Return the [x, y] coordinate for the center point of the cell that contains the specified text.  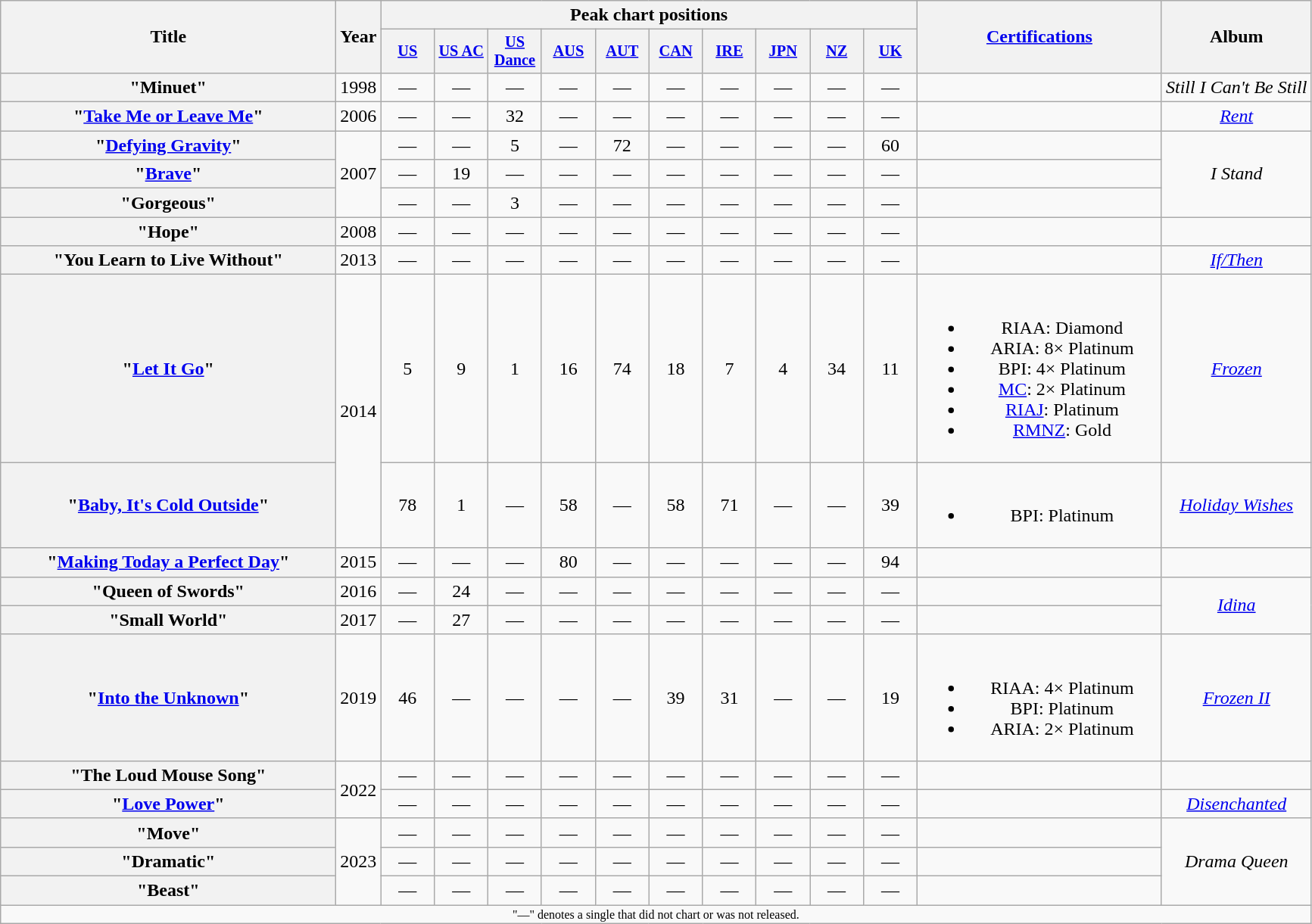
2019 [359, 698]
3 [515, 203]
AUS [568, 51]
"Minuet" [168, 87]
"The Loud Mouse Song" [168, 775]
Album [1236, 37]
34 [837, 369]
JPN [783, 51]
Idina [1236, 605]
Still I Can't Be Still [1236, 87]
27 [462, 620]
US Dance [515, 51]
"Hope" [168, 232]
32 [515, 117]
16 [568, 369]
"—" denotes a single that did not chart or was not released. [656, 914]
2013 [359, 260]
71 [730, 506]
2022 [359, 789]
2016 [359, 591]
1998 [359, 87]
60 [890, 145]
"Queen of Swords" [168, 591]
"Love Power" [168, 804]
Frozen II [1236, 698]
NZ [837, 51]
Title [168, 37]
Frozen [1236, 369]
24 [462, 591]
"Brave" [168, 174]
80 [568, 562]
IRE [730, 51]
74 [622, 369]
"Move" [168, 832]
7 [730, 369]
2023 [359, 861]
RIAA: 4× PlatinumBPI: PlatinumARIA: 2× Platinum [1039, 698]
"Making Today a Perfect Day" [168, 562]
2017 [359, 620]
If/Then [1236, 260]
Rent [1236, 117]
"Into the Unknown" [168, 698]
18 [675, 369]
"Gorgeous" [168, 203]
BPI: Platinum [1039, 506]
Certifications [1039, 37]
AUT [622, 51]
"Dramatic" [168, 861]
CAN [675, 51]
US [407, 51]
94 [890, 562]
2015 [359, 562]
31 [730, 698]
46 [407, 698]
2008 [359, 232]
UK [890, 51]
72 [622, 145]
Drama Queen [1236, 861]
"Baby, It's Cold Outside" [168, 506]
9 [462, 369]
Year [359, 37]
Peak chart positions [650, 15]
"Beast" [168, 891]
2006 [359, 117]
Holiday Wishes [1236, 506]
4 [783, 369]
2007 [359, 174]
RIAA: DiamondARIA: 8× PlatinumBPI: 4× PlatinumMC: 2× PlatinumRIAJ: PlatinumRMNZ: Gold [1039, 369]
I Stand [1236, 174]
"Take Me or Leave Me" [168, 117]
"You Learn to Live Without" [168, 260]
11 [890, 369]
78 [407, 506]
"Let It Go" [168, 369]
Disenchanted [1236, 804]
"Defying Gravity" [168, 145]
"Small World" [168, 620]
US AC [462, 51]
2014 [359, 412]
